For the text-containing cell, return its midpoint in (X, Y) coordinate format. 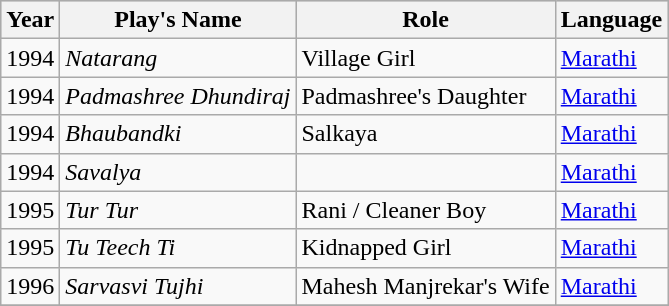
Kidnapped Girl (426, 248)
Salkaya (426, 134)
Role (426, 20)
Sarvasvi Tujhi (178, 286)
Tur Tur (178, 210)
Padmashree's Daughter (426, 96)
Language (611, 20)
Bhaubandki (178, 134)
Mahesh Manjrekar's Wife (426, 286)
Play's Name (178, 20)
1996 (30, 286)
Natarang (178, 58)
Savalya (178, 172)
Rani / Cleaner Boy (426, 210)
Padmashree Dhundiraj (178, 96)
Year (30, 20)
Tu Teech Ti (178, 248)
Village Girl (426, 58)
